From the cell containing the given text, extract its center point as [x, y] coordinate. 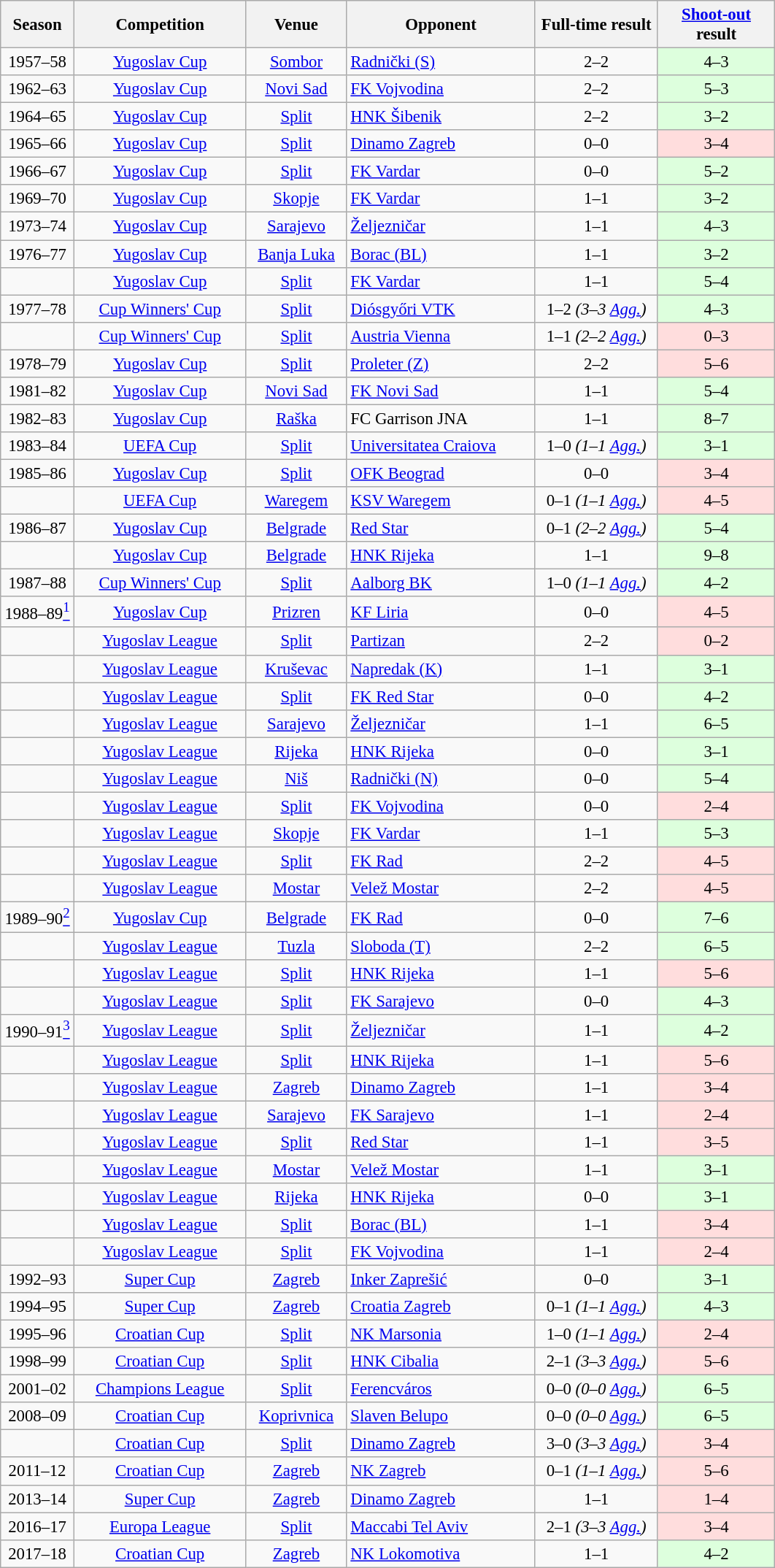
1998–99 [38, 1361]
2001–02 [38, 1389]
8–7 [717, 418]
HNK Cibalia [441, 1361]
Radnički (S) [441, 62]
1982–83 [38, 418]
1989–902 [38, 918]
1976–77 [38, 254]
0–2 [717, 642]
Competition [160, 25]
FK Red Star [441, 696]
Napredak (K) [441, 669]
KF Liria [441, 612]
KSV Waregem [441, 501]
Diósgyőri VTK [441, 309]
3–0 (3–3 Agg.) [596, 1444]
1–2 (3–3 Agg.) [596, 309]
FK Novi Sad [441, 391]
2008–09 [38, 1416]
Universitatea Craiova [441, 446]
Champions League [160, 1389]
2013–14 [38, 1499]
Koprivnica [296, 1416]
Shoot-out result [717, 25]
Ferencváros [441, 1389]
1957–58 [38, 62]
2017–18 [38, 1553]
Aalborg BK [441, 583]
1992–93 [38, 1279]
Waregem [296, 501]
Full-time result [596, 25]
1973–74 [38, 226]
Sombor [296, 62]
1–1 (2–2 Agg.) [596, 336]
FC Garrison JNA [441, 418]
1964–65 [38, 117]
1986–87 [38, 529]
Partizan [441, 642]
1965–66 [38, 144]
Tuzla [296, 947]
7–6 [717, 918]
OFK Beograd [441, 473]
3–5 [717, 1142]
Sloboda (T) [441, 947]
Niš [296, 779]
9–8 [717, 556]
Raška [296, 418]
1990–913 [38, 1030]
Opponent [441, 25]
Season [38, 25]
Maccabi Tel Aviv [441, 1526]
1–4 [717, 1499]
HNK Šibenik [441, 117]
Venue [296, 25]
1988–891 [38, 612]
Croatia Zagreb [441, 1307]
1983–84 [38, 446]
Prizren [296, 612]
1995–96 [38, 1334]
1981–82 [38, 391]
NK Lokomotiva [441, 1553]
1994–95 [38, 1307]
Proleter (Z) [441, 364]
0–3 [717, 336]
Inker Zaprešić [441, 1279]
1969–70 [38, 199]
Europa League [160, 1526]
0–1 (2–2 Agg.) [596, 529]
1962–63 [38, 89]
2011–12 [38, 1472]
1987–88 [38, 583]
Radnički (N) [441, 779]
Austria Vienna [441, 336]
5–2 [717, 172]
2016–17 [38, 1526]
Slaven Belupo [441, 1416]
NK Marsonia [441, 1334]
1985–86 [38, 473]
Kruševac [296, 669]
1966–67 [38, 172]
NK Zagreb [441, 1472]
1977–78 [38, 309]
1978–79 [38, 364]
Banja Luka [296, 254]
